Extract the [X, Y] coordinate from the center of the cell holding the provided text.  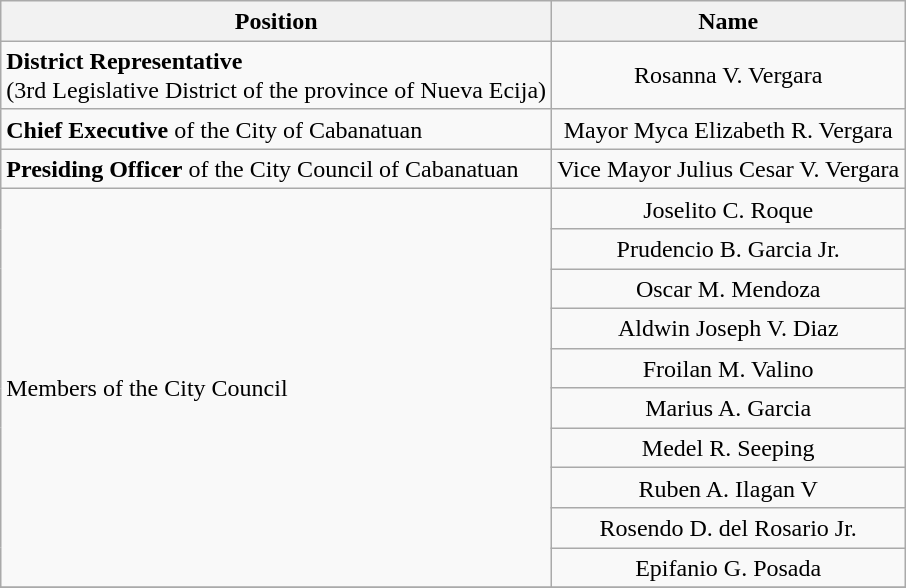
Name [728, 21]
Rosendo D. del Rosario Jr. [728, 528]
Members of the City Council [276, 388]
Marius A. Garcia [728, 408]
Prudencio B. Garcia Jr. [728, 249]
Presiding Officer of the City Council of Cabanatuan [276, 169]
Vice Mayor Julius Cesar V. Vergara [728, 169]
Chief Executive of the City of Cabanatuan [276, 129]
Joselito C. Roque [728, 209]
Rosanna V. Vergara [728, 76]
Position [276, 21]
Aldwin Joseph V. Diaz [728, 328]
Epifanio G. Posada [728, 568]
Mayor Myca Elizabeth R. Vergara [728, 129]
Ruben A. Ilagan V [728, 488]
Froilan M. Valino [728, 368]
District Representative(3rd Legislative District of the province of Nueva Ecija) [276, 76]
Medel R. Seeping [728, 448]
Oscar M. Mendoza [728, 289]
